Determine the (X, Y) coordinate at the center of the cell enclosing the given text.  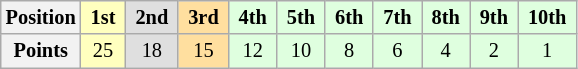
3rd (203, 17)
8th (446, 17)
Points (41, 51)
18 (152, 51)
1 (547, 51)
4th (253, 17)
9th (494, 17)
8 (349, 51)
25 (104, 51)
15 (203, 51)
6 (397, 51)
7th (397, 17)
6th (349, 17)
2nd (152, 17)
12 (253, 51)
1st (104, 17)
2 (494, 51)
5th (301, 17)
4 (446, 51)
10 (301, 51)
Position (41, 17)
10th (547, 17)
